Detect which cell encompasses the target text, then output its (X, Y) center coordinate. 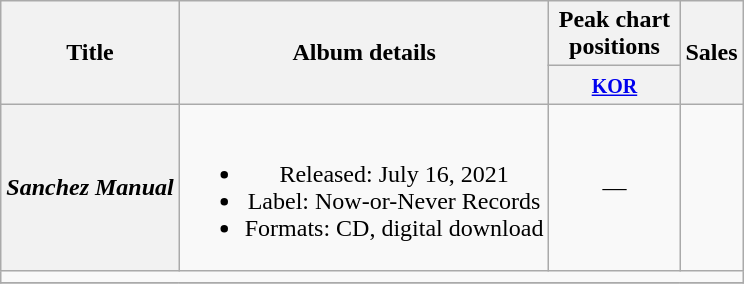
Album details (364, 52)
Sanchez Manual (90, 188)
Peak chart positions (614, 34)
— (614, 188)
Sales (712, 52)
Released: July 16, 2021Label: Now-or-Never RecordsFormats: CD, digital download (364, 188)
KOR (614, 85)
Title (90, 52)
